Return the [x, y] coordinate for the center point of the cell that contains the specified text.  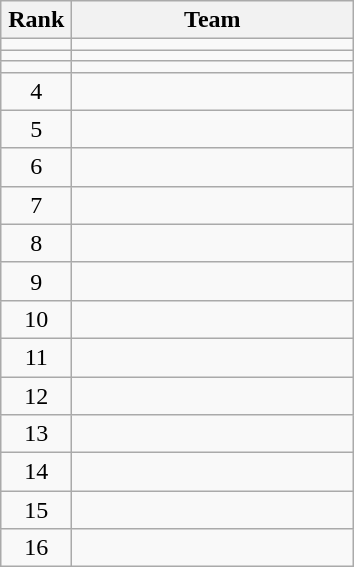
14 [36, 472]
9 [36, 281]
Team [212, 20]
13 [36, 434]
5 [36, 129]
Rank [36, 20]
6 [36, 167]
7 [36, 205]
16 [36, 548]
8 [36, 243]
4 [36, 91]
12 [36, 395]
10 [36, 319]
11 [36, 357]
15 [36, 510]
